Find where the given text appears and provide that cell's center as [X, Y] coordinate. 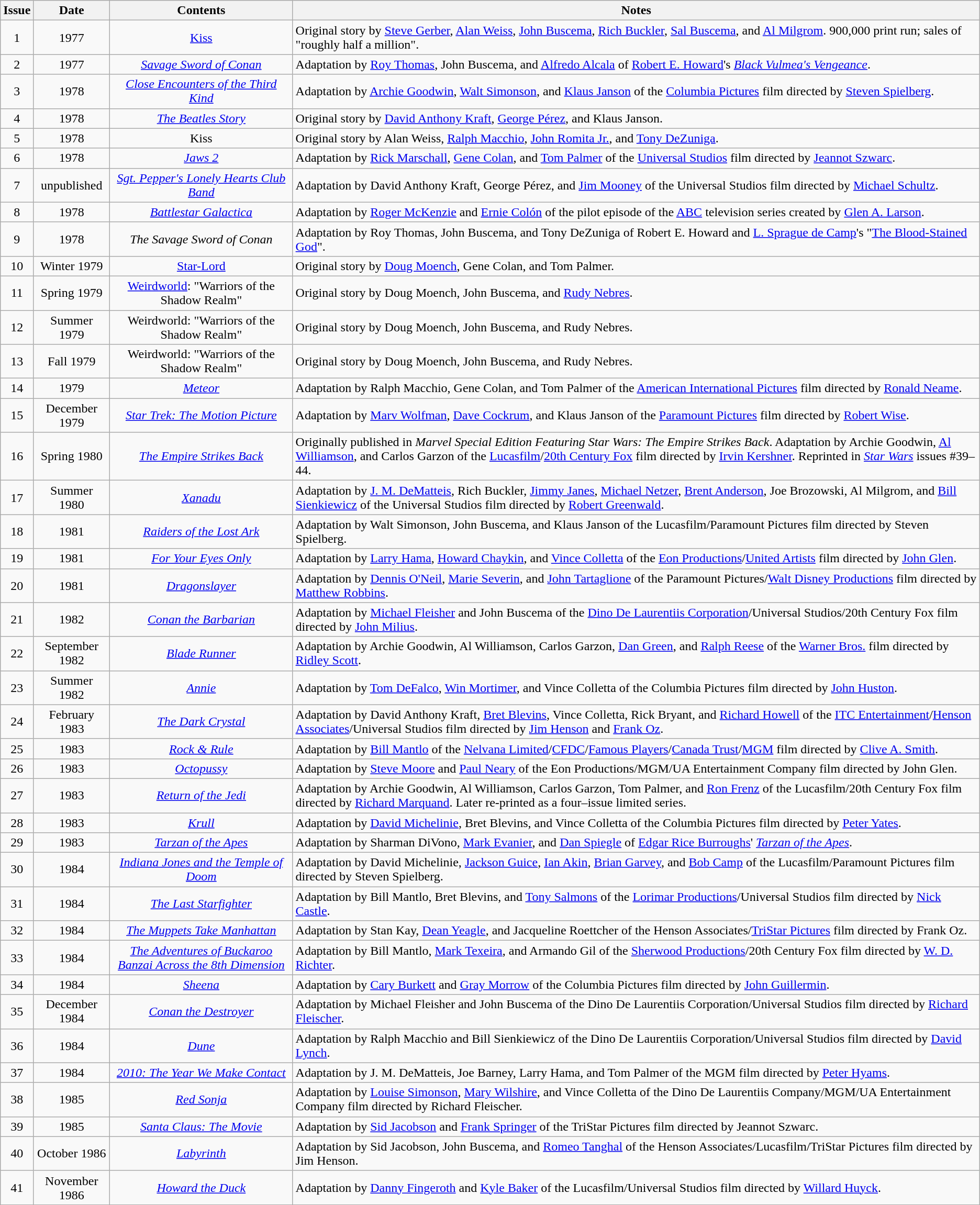
Red Sonja [201, 1099]
2 [17, 64]
Summer 1982 [72, 688]
November 1986 [72, 1187]
7 [17, 185]
Raiders of the Lost Ark [201, 532]
1 [17, 38]
Adaptation by Sharman DiVono, Mark Evanier, and Dan Spiegle of Edgar Rice Burroughs' Tarzan of the Apes. [636, 843]
The Empire Strikes Back [201, 456]
28 [17, 822]
Battlestar Galactica [201, 212]
Adaptation by Roy Thomas, John Buscema, and Tony DeZuniga of Robert E. Howard and L. Sprague de Camp's "The Blood-Stained God". [636, 239]
Original story by David Anthony Kraft, George Pérez, and Klaus Janson. [636, 118]
Adaptation by Marv Wolfman, Dave Cockrum, and Klaus Janson of the Paramount Pictures film directed by Robert Wise. [636, 416]
Labyrinth [201, 1154]
The Dark Crystal [201, 721]
Adaptation by Rick Marschall, Gene Colan, and Tom Palmer of the Universal Studios film directed by Jeannot Szwarc. [636, 158]
Adaptation by Larry Hama, Howard Chaykin, and Vince Colletta of the Eon Productions/United Artists film directed by John Glen. [636, 559]
Close Encounters of the Third Kind [201, 91]
The Adventures of Buckaroo Banzai Across the 8th Dimension [201, 958]
December 1984 [72, 1011]
Adaptation by Michael Fleisher and John Buscema of the Dino De Laurentiis Corporation/Universal Studios film directed by Richard Fleischer. [636, 1011]
26 [17, 768]
23 [17, 688]
Adaptation by Tom DeFalco, Win Mortimer, and Vince Colletta of the Columbia Pictures film directed by John Huston. [636, 688]
Winter 1979 [72, 266]
Adaptation by Bill Mantlo of the Nelvana Limited/CFDC/Famous Players/Canada Trust/MGM film directed by Clive A. Smith. [636, 749]
39 [17, 1126]
29 [17, 843]
Dragonslayer [201, 585]
18 [17, 532]
Xanadu [201, 497]
Blade Runner [201, 653]
1979 [72, 388]
Indiana Jones and the Temple of Doom [201, 870]
Adaptation by Dennis O'Neil, Marie Severin, and John Tartaglione of the Paramount Pictures/Walt Disney Productions film directed by Matthew Robbins. [636, 585]
September 1982 [72, 653]
5 [17, 138]
15 [17, 416]
Adaptation by Steve Moore and Paul Neary of the Eon Productions/MGM/UA Entertainment Company film directed by John Glen. [636, 768]
For Your Eyes Only [201, 559]
Date [72, 10]
32 [17, 931]
33 [17, 958]
Adaptation by Sid Jacobson, John Buscema, and Romeo Tanghal of the Henson Associates/Lucasfilm/TriStar Pictures film directed by Jim Henson. [636, 1154]
13 [17, 361]
The Muppets Take Manhattan [201, 931]
Adaptation by David Michelinie, Bret Blevins, and Vince Colletta of the Columbia Pictures film directed by Peter Yates. [636, 822]
Adaptation by J. M. DeMatteis, Joe Barney, Larry Hama, and Tom Palmer of the MGM film directed by Peter Hyams. [636, 1073]
Issue [17, 10]
Sgt. Pepper's Lonely Hearts Club Band [201, 185]
Spring 1980 [72, 456]
Jaws 2 [201, 158]
Adaptation by Bill Mantlo, Bret Blevins, and Tony Salmons of the Lorimar Productions/Universal Studios film directed by Nick Castle. [636, 903]
41 [17, 1187]
Adaptation by Danny Fingeroth and Kyle Baker of the Lucasfilm/Universal Studios film directed by Willard Huyck. [636, 1187]
Annie [201, 688]
3 [17, 91]
The Beatles Story [201, 118]
24 [17, 721]
11 [17, 293]
The Last Starfighter [201, 903]
40 [17, 1154]
34 [17, 985]
27 [17, 796]
6 [17, 158]
9 [17, 239]
February 1983 [72, 721]
Return of the Jedi [201, 796]
30 [17, 870]
Adaptation by Archie Goodwin, Walt Simonson, and Klaus Janson of the Columbia Pictures film directed by Steven Spielberg. [636, 91]
12 [17, 327]
Meteor [201, 388]
38 [17, 1099]
Sheena [201, 985]
Dune [201, 1046]
Rock & Rule [201, 749]
17 [17, 497]
14 [17, 388]
Santa Claus: The Movie [201, 1126]
1982 [72, 620]
Original story by Alan Weiss, Ralph Macchio, John Romita Jr., and Tony DeZuniga. [636, 138]
25 [17, 749]
Adaptation by Sid Jacobson and Frank Springer of the TriStar Pictures film directed by Jeannot Szwarc. [636, 1126]
Notes [636, 10]
October 1986 [72, 1154]
Conan the Destroyer [201, 1011]
Adaptation by Ralph Macchio, Gene Colan, and Tom Palmer of the American International Pictures film directed by Ronald Neame. [636, 388]
Adaptation by Bill Mantlo, Mark Texeira, and Armando Gil of the Sherwood Productions/20th Century Fox film directed by W. D. Richter. [636, 958]
2010: The Year We Make Contact [201, 1073]
10 [17, 266]
Adaptation by Walt Simonson, John Buscema, and Klaus Janson of the Lucasfilm/Paramount Pictures film directed by Steven Spielberg. [636, 532]
Howard the Duck [201, 1187]
The Savage Sword of Conan [201, 239]
Adaptation by Ralph Macchio and Bill Sienkiewicz of the Dino De Laurentiis Corporation/Universal Studios film directed by David Lynch. [636, 1046]
unpublished [72, 185]
Conan the Barbarian [201, 620]
Savage Sword of Conan [201, 64]
Adaptation by Cary Burkett and Gray Morrow of the Columbia Pictures film directed by John Guillermin. [636, 985]
Tarzan of the Apes [201, 843]
19 [17, 559]
Adaptation by Stan Kay, Dean Yeagle, and Jacqueline Roettcher of the Henson Associates/TriStar Pictures film directed by Frank Oz. [636, 931]
Summer 1979 [72, 327]
Spring 1979 [72, 293]
Fall 1979 [72, 361]
Adaptation by Roy Thomas, John Buscema, and Alfredo Alcala of Robert E. Howard's Black Vulmea's Vengeance. [636, 64]
Star Trek: The Motion Picture [201, 416]
36 [17, 1046]
21 [17, 620]
Adaptation by Roger McKenzie and Ernie Colón of the pilot episode of the ABC television series created by Glen A. Larson. [636, 212]
Summer 1980 [72, 497]
December 1979 [72, 416]
20 [17, 585]
Octopussy [201, 768]
35 [17, 1011]
16 [17, 456]
31 [17, 903]
Adaptation by Archie Goodwin, Al Williamson, Carlos Garzon, Dan Green, and Ralph Reese of the Warner Bros. film directed by Ridley Scott. [636, 653]
4 [17, 118]
Adaptation by David Anthony Kraft, George Pérez, and Jim Mooney of the Universal Studios film directed by Michael Schultz. [636, 185]
Krull [201, 822]
Contents [201, 10]
22 [17, 653]
Star-Lord [201, 266]
8 [17, 212]
37 [17, 1073]
Original story by Doug Moench, Gene Colan, and Tom Palmer. [636, 266]
